Return (x, y) of the center of cell containing provided text 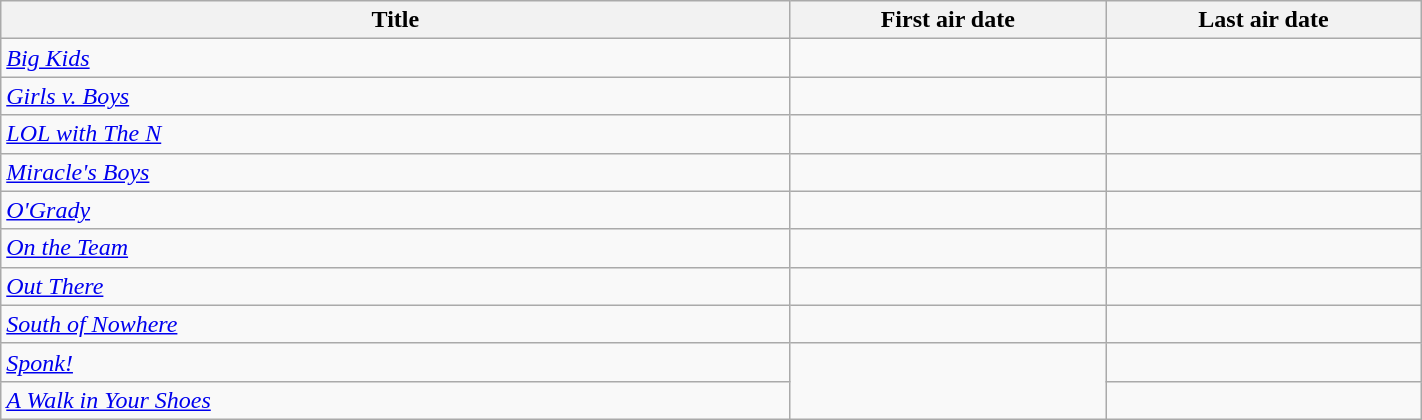
South of Nowhere (396, 324)
Sponk! (396, 362)
First air date (948, 20)
Title (396, 20)
Out There (396, 286)
Girls v. Boys (396, 96)
Big Kids (396, 58)
On the Team (396, 248)
O'Grady (396, 210)
A Walk in Your Shoes (396, 400)
Last air date (1264, 20)
Miracle's Boys (396, 172)
LOL with The N (396, 134)
